For the text-containing cell, return its midpoint in (X, Y) coordinate format. 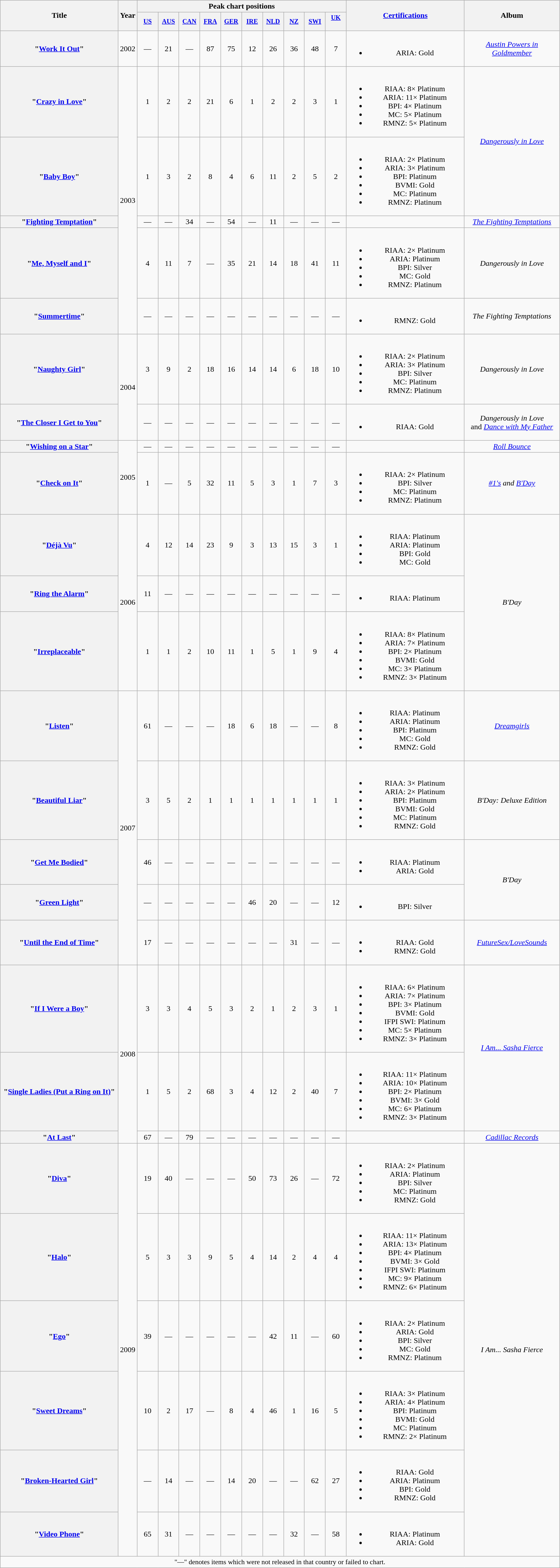
RIAA: Platinum (405, 594)
"Ego" (59, 1336)
"Until the End of Time" (59, 943)
68 (210, 1092)
SWI (315, 22)
"Déjà Vu" (59, 545)
B'Day: Deluxe Edition (512, 800)
Dreamgirls (512, 726)
"Naughty Girl" (59, 369)
RIAA: 2× PlatinumARIA: PlatinumBPI: SilverMC: GoldRMNZ: Platinum (405, 263)
"Work It Out" (59, 48)
Peak chart positions (242, 6)
"Beautiful Liar" (59, 800)
RIAA: 6× PlatinumARIA: 7× PlatinumBPI: 3× PlatinumBVMI: GoldIFPI SWI: PlatinumMC: 5× PlatinumRMNZ: 3× Platinum (405, 1008)
Cadillac Records (512, 1137)
"Broken-Hearted Girl" (59, 1481)
2005 (128, 477)
2008 (128, 1054)
2009 (128, 1350)
13 (273, 545)
65 (148, 1534)
"Baby Boy" (59, 176)
"Me, Myself and I" (59, 263)
73 (273, 1178)
39 (148, 1336)
15 (294, 545)
62 (315, 1481)
75 (231, 48)
48 (315, 48)
"Ring the Alarm" (59, 594)
RMNZ: Gold (405, 316)
BPI: Silver (405, 902)
GER (231, 22)
RIAA: 2× PlatinumARIA: 3× PlatinumBPI: PlatinumBVMI: GoldMC: PlatinumRMNZ: Platinum (405, 176)
60 (336, 1336)
"Listen" (59, 726)
Roll Bounce (512, 446)
"Crazy in Love" (59, 102)
Austin Powers in Goldmember (512, 48)
RIAA: 2× PlatinumARIA: PlatinumBPI: SilverMC: PlatinumRMNZ: Gold (405, 1178)
"Check on It" (59, 483)
"The Closer I Get to You" (59, 422)
NLD (273, 22)
RIAA: 2× PlatinumARIA: GoldBPI: SilverMC: GoldRMNZ: Platinum (405, 1336)
35 (231, 263)
"Video Phone" (59, 1534)
50 (252, 1178)
61 (148, 726)
RIAA: Gold (405, 422)
RIAA: PlatinumARIA: PlatinumBPI: PlatinumMC: GoldRMNZ: Gold (405, 726)
Dangerously in Loveand Dance with My Father (512, 422)
54 (231, 222)
NZ (294, 22)
FRA (210, 22)
2004 (128, 387)
2003 (128, 200)
RIAA: PlatinumARIA: PlatinumBPI: GoldMC: Gold (405, 545)
42 (273, 1336)
"Wishing on a Star" (59, 446)
RIAA: GoldARIA: PlatinumBPI: GoldRMNZ: Gold (405, 1481)
RIAA: 2× PlatinumBPI: SilverMC: PlatinumRMNZ: Platinum (405, 483)
79 (189, 1137)
67 (148, 1137)
Title (59, 16)
19 (148, 1178)
RIAA: 2× PlatinumARIA: 3× PlatinumBPI: SilverMC: PlatinumRMNZ: Platinum (405, 369)
Certifications (405, 16)
"Irreplaceable" (59, 651)
"If I Were a Boy" (59, 1008)
58 (336, 1534)
RIAA: 11× Platinum ARIA: 13× PlatinumBPI: 4× PlatinumBVMI: 3× GoldIFPI SWI: PlatinumMC: 9× PlatinumRMNZ: 6× Platinum (405, 1257)
"Diva" (59, 1178)
"Sweet Dreams" (59, 1411)
"—" denotes items which were not released in that country or failed to chart. (280, 1562)
FutureSex/LoveSounds (512, 943)
"Get Me Bodied" (59, 862)
2002 (128, 48)
#1's and B'Day (512, 483)
"Green Light" (59, 902)
"Summertime" (59, 316)
RIAA: 3× PlatinumARIA: 2× PlatinumBPI: PlatinumBVMI: GoldMC: PlatinumRMNZ: Gold (405, 800)
41 (315, 263)
27 (336, 1481)
2007 (128, 828)
36 (294, 48)
RIAA: 8× PlatinumARIA: 11× PlatinumBPI: 4× PlatinumMC: 5× PlatinumRMNZ: 5× Platinum (405, 102)
"Halo" (59, 1257)
IRE (252, 22)
RIAA: 8× PlatinumARIA: 7× PlatinumBPI: 2× PlatinumBVMI: GoldMC: 3× PlatinumRMNZ: 3× Platinum (405, 651)
23 (210, 545)
"Fighting Temptation" (59, 222)
US (148, 22)
"At Last" (59, 1137)
"Single Ladies (Put a Ring on It)" (59, 1092)
RIAA: GoldRMNZ: Gold (405, 943)
87 (210, 48)
RIAA: 11× PlatinumARIA: 10× PlatinumBPI: 2× PlatinumBVMI: 3× GoldMC: 6× PlatinumRMNZ: 3× Platinum (405, 1092)
UK (336, 22)
2006 (128, 602)
Year (128, 16)
CAN (189, 22)
RIAA: 3× PlatinumARIA: 4× PlatinumBPI: PlatinumBVMI: GoldMC: PlatinumRMNZ: 2× Platinum (405, 1411)
72 (336, 1178)
AUS (169, 22)
34 (189, 222)
Album (512, 16)
ARIA: Gold (405, 48)
